Determine the (X, Y) coordinate at the center of the cell enclosing the given text.  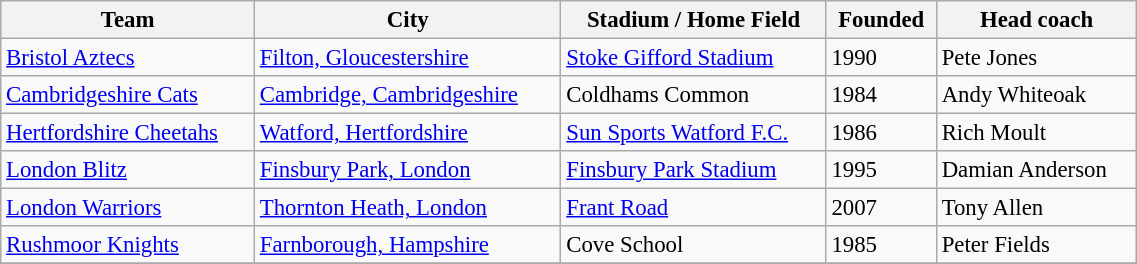
1990 (881, 58)
Hertfordshire Cheetahs (128, 133)
Frant Road (694, 208)
Cambridge, Cambridgeshire (408, 95)
City (408, 20)
1985 (881, 245)
Cove School (694, 245)
1986 (881, 133)
Filton, Gloucestershire (408, 58)
1995 (881, 170)
2007 (881, 208)
Pete Jones (1036, 58)
Bristol Aztecs (128, 58)
Finsbury Park Stadium (694, 170)
Farnborough, Hampshire (408, 245)
Finsbury Park, London (408, 170)
Stadium / Home Field (694, 20)
Rushmoor Knights (128, 245)
1984 (881, 95)
Team (128, 20)
Stoke Gifford Stadium (694, 58)
Sun Sports Watford F.C. (694, 133)
Peter Fields (1036, 245)
Thornton Heath, London (408, 208)
Andy Whiteoak (1036, 95)
Watford, Hertfordshire (408, 133)
Coldhams Common (694, 95)
Head coach (1036, 20)
London Blitz (128, 170)
Damian Anderson (1036, 170)
Cambridgeshire Cats (128, 95)
London Warriors (128, 208)
Founded (881, 20)
Rich Moult (1036, 133)
Tony Allen (1036, 208)
